Provide the (x, y) coordinate of the cell's center where the given text is located.  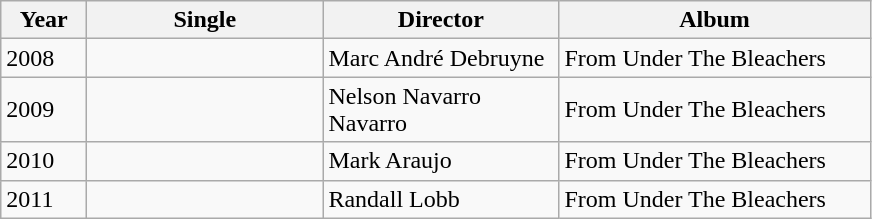
Randall Lobb (441, 199)
2010 (44, 161)
Director (441, 20)
Album (714, 20)
Year (44, 20)
Marc André Debruyne (441, 58)
2008 (44, 58)
Single (205, 20)
2011 (44, 199)
Nelson Navarro Navarro (441, 110)
Mark Araujo (441, 161)
2009 (44, 110)
